Extract the [x, y] coordinate from the center of the cell holding the provided text.  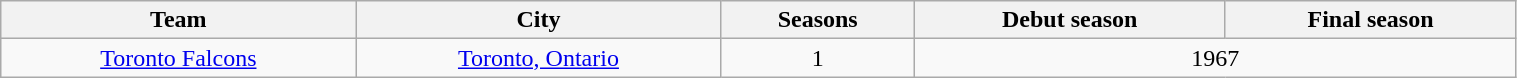
1 [818, 58]
Toronto, Ontario [538, 58]
Seasons [818, 20]
Toronto Falcons [178, 58]
1967 [1215, 58]
Debut season [1070, 20]
Team [178, 20]
City [538, 20]
Final season [1370, 20]
